For the text-containing cell, return its midpoint in (x, y) coordinate format. 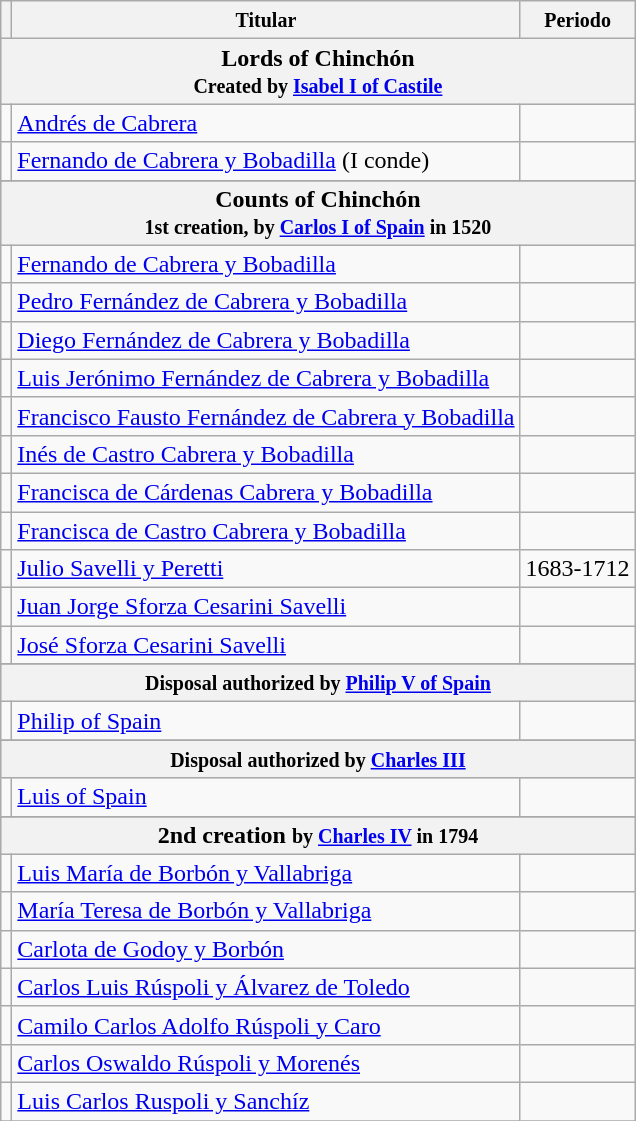
Pedro Fernández de Cabrera y Bobadilla (266, 302)
Francisco Fausto Fernández de Cabrera y Bobadilla (266, 416)
Andrés de Cabrera (266, 123)
Disposal authorized by Charles III (318, 759)
José Sforza Cesarini Savelli (266, 645)
Lords of ChinchónCreated by Isabel I of Castile (318, 72)
Francisca de Castro Cabrera y Bobadilla (266, 531)
Inés de Castro Cabrera y Bobadilla (266, 454)
Juan Jorge Sforza Cesarini Savelli (266, 607)
Luis Jerónimo Fernández de Cabrera y Bobadilla (266, 378)
Carlos Oswaldo Rúspoli y Morenés (266, 1063)
Philip of Spain (266, 721)
Carlos Luis Rúspoli y Álvarez de Toledo (266, 987)
Periodo (578, 20)
Carlota de Godoy y Borbón (266, 949)
Disposal authorized by Philip V of Spain (318, 683)
Titular (266, 20)
Fernando de Cabrera y Bobadilla (266, 264)
Counts of Chinchón1st creation, by Carlos I of Spain in 1520 (318, 212)
Camilo Carlos Adolfo Rúspoli y Caro (266, 1025)
2nd creation by Charles IV in 1794 (318, 835)
Luis of Spain (266, 797)
María Teresa de Borbón y Vallabriga (266, 911)
Luis María de Borbón y Vallabriga (266, 873)
Francisca de Cárdenas Cabrera y Bobadilla (266, 492)
Fernando de Cabrera y Bobadilla (I conde) (266, 161)
Julio Savelli y Peretti (266, 569)
1683-1712 (578, 569)
Diego Fernández de Cabrera y Bobadilla (266, 340)
Luis Carlos Ruspoli y Sanchíz (266, 1101)
